Pinpoint the cell where the given text exists, returning its [X, Y] midpoint coordinate. 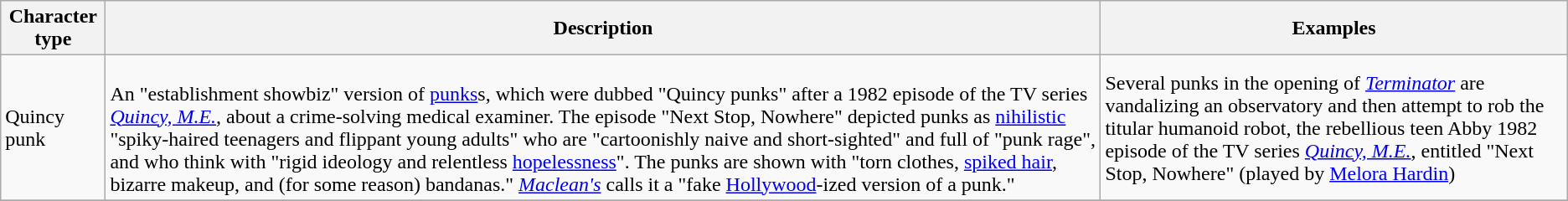
Description [603, 28]
Character type [54, 28]
Quincy punk [54, 127]
Examples [1333, 28]
